Detect which cell encompasses the target text, then output its (x, y) center coordinate. 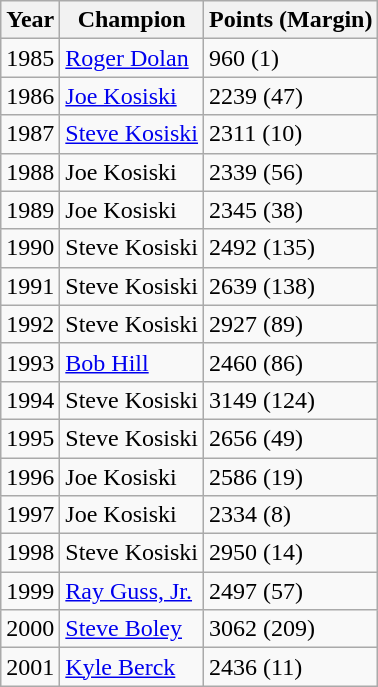
Champion (132, 20)
1993 (30, 362)
2927 (89) (291, 324)
1996 (30, 477)
1986 (30, 96)
1994 (30, 400)
2492 (135) (291, 248)
1989 (30, 210)
1987 (30, 134)
2000 (30, 629)
1995 (30, 438)
3149 (124) (291, 400)
2586 (19) (291, 477)
1998 (30, 553)
2639 (138) (291, 286)
2460 (86) (291, 362)
2339 (56) (291, 172)
Points (Margin) (291, 20)
1988 (30, 172)
2001 (30, 667)
2239 (47) (291, 96)
Kyle Berck (132, 667)
2656 (49) (291, 438)
1997 (30, 515)
Ray Guss, Jr. (132, 591)
Roger Dolan (132, 58)
1991 (30, 286)
1999 (30, 591)
1992 (30, 324)
2311 (10) (291, 134)
2497 (57) (291, 591)
960 (1) (291, 58)
1990 (30, 248)
2334 (8) (291, 515)
1985 (30, 58)
Steve Boley (132, 629)
3062 (209) (291, 629)
2345 (38) (291, 210)
2950 (14) (291, 553)
Bob Hill (132, 362)
Year (30, 20)
2436 (11) (291, 667)
